Return (X, Y) of the center of cell containing provided text 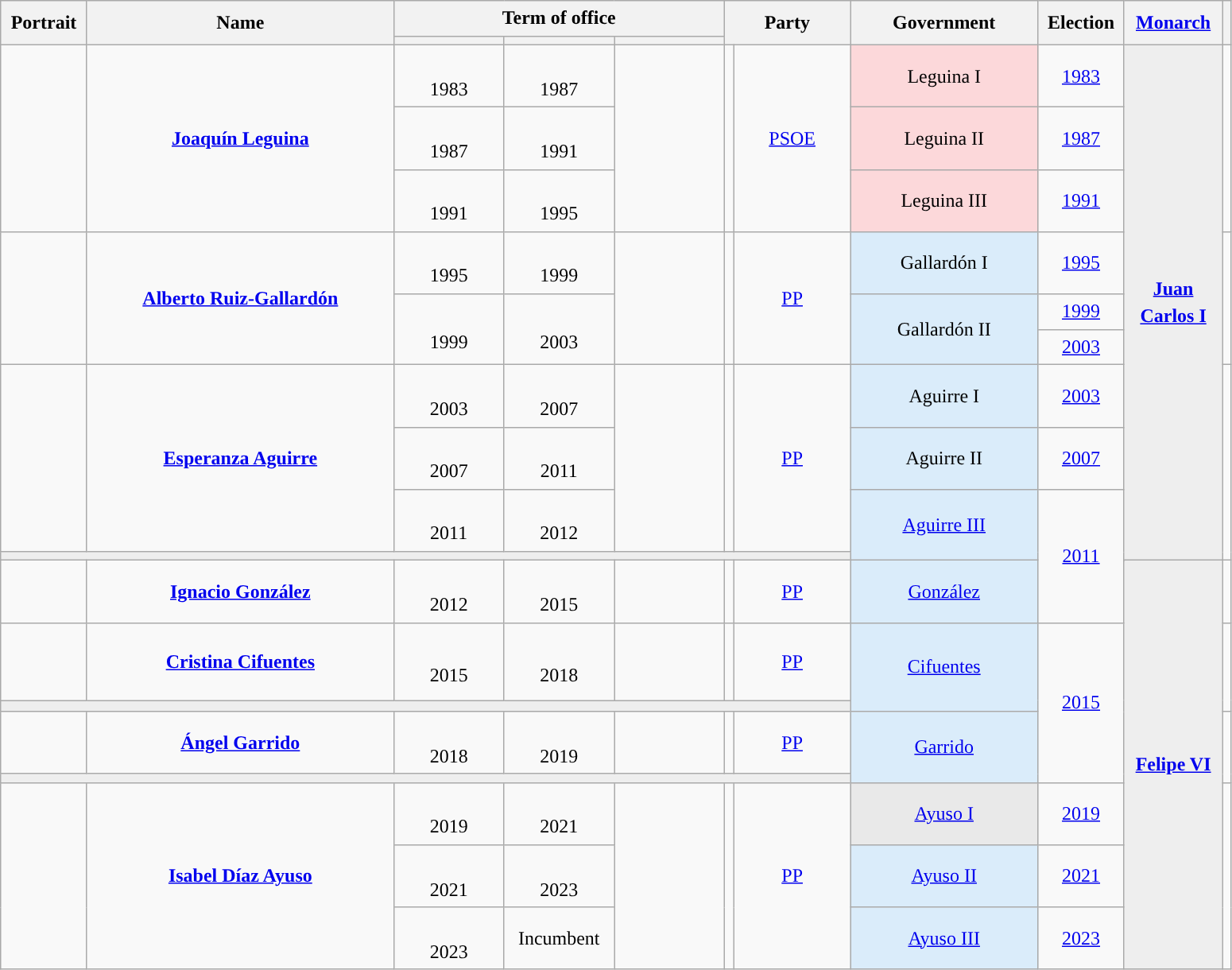
Party (787, 23)
Ignacio González (240, 592)
Cristina Cifuentes (240, 662)
Portrait (45, 23)
Ayuso II (944, 876)
Aguirre I (944, 396)
Leguina II (944, 138)
Government (944, 23)
González (944, 592)
Cifuentes (944, 667)
Aguirre II (944, 458)
Joaquín Leguina (240, 138)
Aguirre III (944, 525)
Isabel Díaz Ayuso (240, 876)
Leguina I (944, 76)
Garrido (944, 747)
Juan Carlos I (1173, 302)
Incumbent (560, 938)
Alberto Ruiz-Gallardón (240, 298)
Monarch (1173, 23)
Esperanza Aguirre (240, 458)
Gallardón I (944, 262)
Leguina III (944, 200)
Felipe VI (1173, 765)
Ángel Garrido (240, 743)
Gallardón II (944, 329)
Ayuso III (944, 938)
Ayuso I (944, 813)
Election (1081, 23)
Name (240, 23)
Term of office (559, 19)
PSOE (792, 138)
